Scan for the cell matching the given text and deliver its (x, y) coordinate at center. 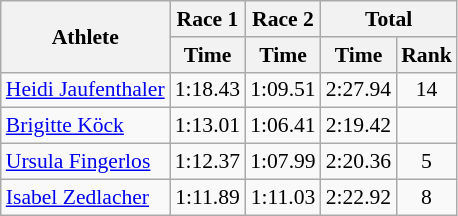
1:09.51 (282, 90)
Heidi Jaufenthaler (86, 90)
8 (426, 197)
Isabel Zedlacher (86, 197)
1:11.89 (208, 197)
Ursula Fingerlos (86, 162)
2:22.92 (358, 197)
1:06.41 (282, 126)
1:13.01 (208, 126)
Athlete (86, 36)
1:11.03 (282, 197)
2:27.94 (358, 90)
Total (389, 19)
Race 1 (208, 19)
1:12.37 (208, 162)
14 (426, 90)
Brigitte Köck (86, 126)
2:20.36 (358, 162)
5 (426, 162)
2:19.42 (358, 126)
1:18.43 (208, 90)
1:07.99 (282, 162)
Race 2 (282, 19)
Rank (426, 55)
